Pinpoint the cell where the given text exists, returning its (x, y) midpoint coordinate. 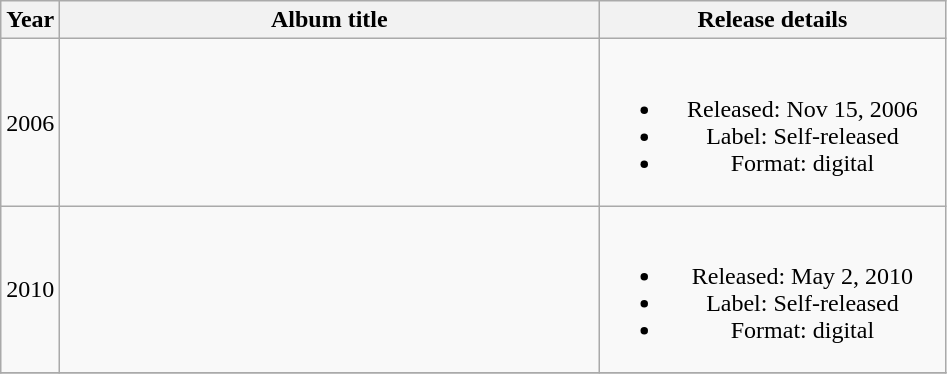
Released: May 2, 2010Label: Self-releasedFormat: digital (772, 290)
Year (30, 20)
2010 (30, 290)
Album title (330, 20)
Released: Nov 15, 2006Label: Self-releasedFormat: digital (772, 122)
Release details (772, 20)
2006 (30, 122)
